Scan for the cell matching the given text and deliver its [X, Y] coordinate at center. 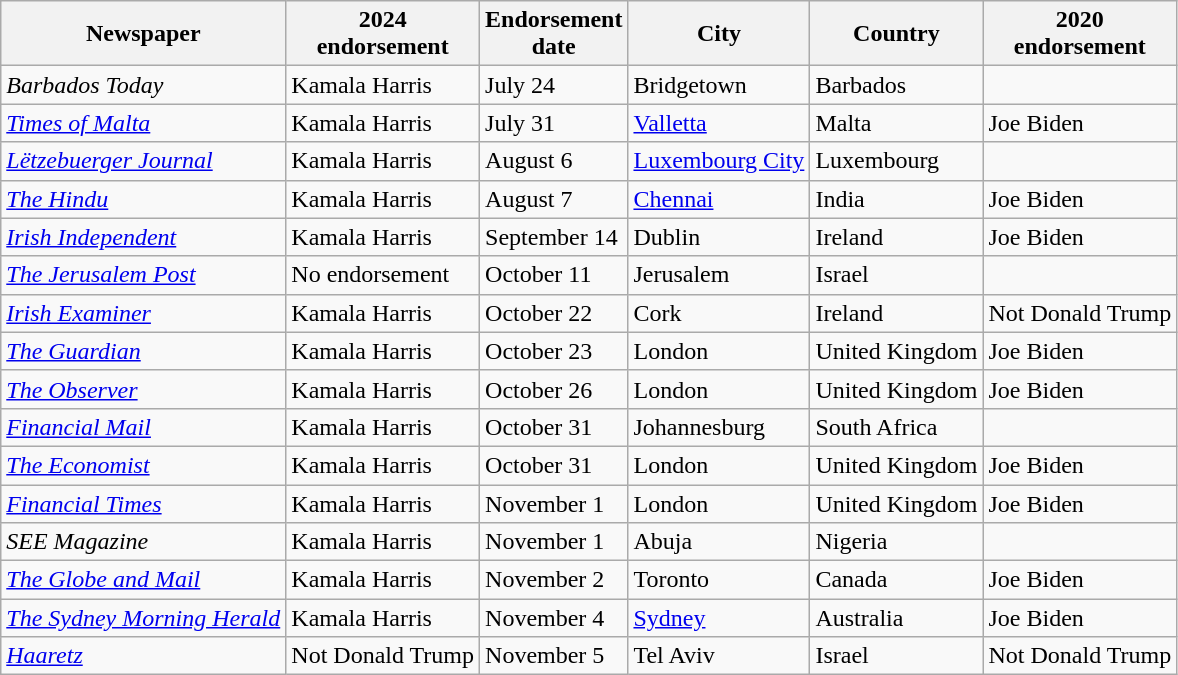
The Hindu [144, 199]
Barbados [896, 85]
Barbados Today [144, 85]
Chennai [719, 199]
2020endorsement [1080, 34]
Times of Malta [144, 123]
July 31 [554, 123]
The Observer [144, 389]
Financial Mail [144, 427]
Financial Times [144, 503]
South Africa [896, 427]
September 14 [554, 237]
Jerusalem [719, 275]
Australia [896, 618]
Malta [896, 123]
Dublin [719, 237]
Bridgetown [719, 85]
Toronto [719, 580]
Johannesburg [719, 427]
Country [896, 34]
October 23 [554, 351]
The Jerusalem Post [144, 275]
August 6 [554, 161]
Endorsementdate [554, 34]
October 22 [554, 313]
Canada [896, 580]
Lëtzebuerger Journal [144, 161]
The Guardian [144, 351]
The Sydney Morning Herald [144, 618]
Cork [719, 313]
Irish Independent [144, 237]
October 26 [554, 389]
Luxembourg City [719, 161]
Luxembourg [896, 161]
November 2 [554, 580]
City [719, 34]
Irish Examiner [144, 313]
August 7 [554, 199]
October 11 [554, 275]
2024endorsement [383, 34]
India [896, 199]
Tel Aviv [719, 656]
Abuja [719, 542]
Valletta [719, 123]
November 5 [554, 656]
July 24 [554, 85]
The Globe and Mail [144, 580]
Haaretz [144, 656]
No endorsement [383, 275]
Sydney [719, 618]
November 4 [554, 618]
Newspaper [144, 34]
SEE Magazine [144, 542]
Nigeria [896, 542]
The Economist [144, 465]
